Provide the [X, Y] coordinate of the cell's center where the given text is located.  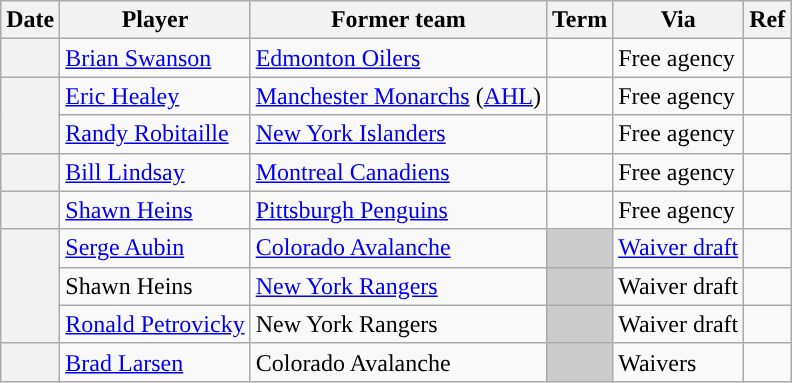
Player [155, 20]
Manchester Monarchs (AHL) [398, 96]
Edmonton Oilers [398, 58]
Eric Healey [155, 96]
Waivers [678, 362]
Pittsburgh Penguins [398, 210]
Via [678, 20]
Bill Lindsay [155, 172]
Serge Aubin [155, 248]
New York Islanders [398, 134]
Brad Larsen [155, 362]
Randy Robitaille [155, 134]
Montreal Canadiens [398, 172]
Term [579, 20]
Date [30, 20]
Brian Swanson [155, 58]
Ronald Petrovicky [155, 324]
Ref [768, 20]
Former team [398, 20]
